Extract the [X, Y] coordinate from the center of the cell holding the provided text.  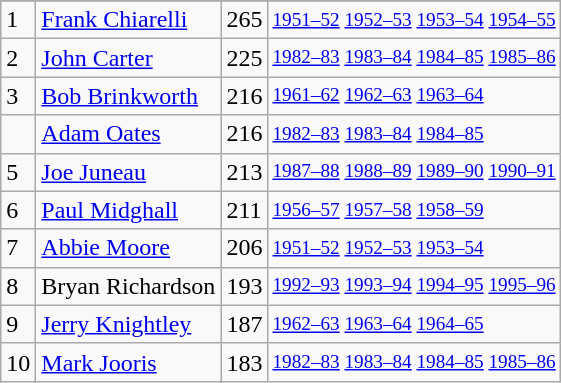
1951–52 1952–53 1953–54 [414, 248]
9 [18, 324]
Frank Chiarelli [128, 20]
8 [18, 286]
213 [244, 172]
3 [18, 96]
1987–88 1988–89 1989–90 1990–91 [414, 172]
193 [244, 286]
1982–83 1983–84 1984–85 [414, 134]
John Carter [128, 58]
Bryan Richardson [128, 286]
206 [244, 248]
Paul Midghall [128, 210]
1992–93 1993–94 1994–95 1995–96 [414, 286]
Abbie Moore [128, 248]
Jerry Knightley [128, 324]
1961–62 1962–63 1963–64 [414, 96]
10 [18, 362]
5 [18, 172]
1962–63 1963–64 1964–65 [414, 324]
211 [244, 210]
7 [18, 248]
2 [18, 58]
183 [244, 362]
Bob Brinkworth [128, 96]
225 [244, 58]
1951–52 1952–53 1953–54 1954–55 [414, 20]
187 [244, 324]
Adam Oates [128, 134]
Mark Jooris [128, 362]
1956–57 1957–58 1958–59 [414, 210]
6 [18, 210]
Joe Juneau [128, 172]
1 [18, 20]
265 [244, 20]
